Return [x, y] of the center of cell containing provided text 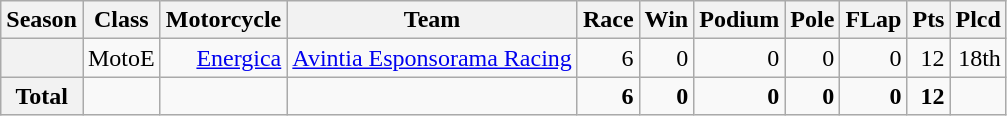
Motorcycle [224, 20]
Season [42, 20]
Race [608, 20]
Pole [812, 20]
18th [978, 58]
Energica [224, 58]
Team [432, 20]
Podium [740, 20]
Pts [928, 20]
Plcd [978, 20]
FLap [874, 20]
Win [666, 20]
Class [121, 20]
Avintia Esponsorama Racing [432, 58]
MotoE [121, 58]
Total [42, 96]
